Detect which cell encompasses the target text, then output its [x, y] center coordinate. 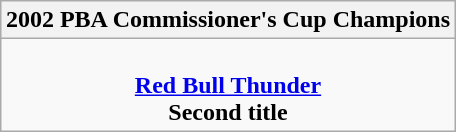
Red Bull Thunder Second title [228, 85]
2002 PBA Commissioner's Cup Champions [228, 20]
